Capture the cell that displays the provided text and extract its (x, y) central coordinate. 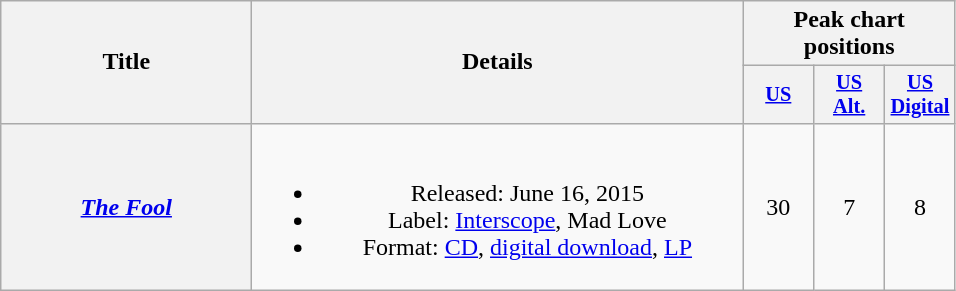
Title (126, 62)
The Fool (126, 206)
8 (920, 206)
USAlt. (850, 95)
Peak chart positions (850, 34)
US (778, 95)
US Digital (920, 95)
30 (778, 206)
7 (850, 206)
Released: June 16, 2015Label: Interscope, Mad LoveFormat: CD, digital download, LP (498, 206)
Details (498, 62)
